Provide the (X, Y) coordinate of the cell's center where the given text is located.  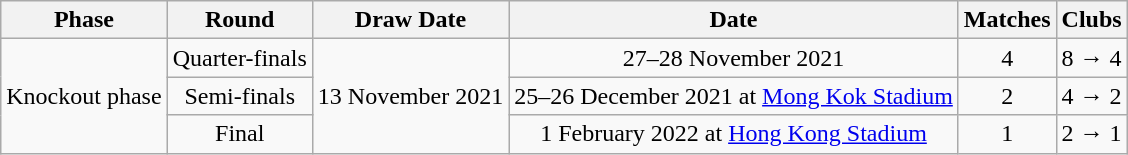
8 → 4 (1092, 58)
Clubs (1092, 20)
Round (240, 20)
25–26 December 2021 at Mong Kok Stadium (734, 96)
1 (1007, 134)
Semi-finals (240, 96)
2 (1007, 96)
4 (1007, 58)
Final (240, 134)
Phase (84, 20)
Date (734, 20)
Knockout phase (84, 96)
1 February 2022 at Hong Kong Stadium (734, 134)
4 → 2 (1092, 96)
Quarter-finals (240, 58)
2 → 1 (1092, 134)
27–28 November 2021 (734, 58)
Draw Date (410, 20)
Matches (1007, 20)
13 November 2021 (410, 96)
